Pinpoint the cell where the given text exists, returning its [X, Y] midpoint coordinate. 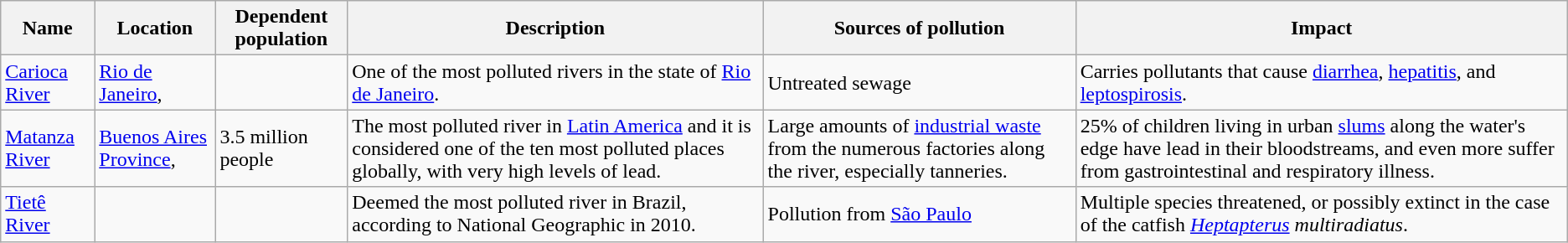
Name [48, 28]
Rio de Janeiro, [155, 82]
The most polluted river in Latin America and it is considered one of the ten most polluted places globally, with very high levels of lead. [555, 148]
Dependent population [281, 28]
3.5 million people [281, 148]
Matanza River [48, 148]
One of the most polluted rivers in the state of Rio de Janeiro. [555, 82]
Impact [1322, 28]
Tietê River [48, 215]
Buenos Aires Province, [155, 148]
Description [555, 28]
Multiple species threatened, or possibly extinct in the case of the catfish Heptapterus multiradiatus. [1322, 215]
Sources of pollution [920, 28]
Carioca River [48, 82]
Pollution from São Paulo [920, 215]
Location [155, 28]
Large amounts of industrial waste from the numerous factories along the river, especially tanneries. [920, 148]
Untreated sewage [920, 82]
Carries pollutants that cause diarrhea, hepatitis, and leptospirosis. [1322, 82]
Deemed the most polluted river in Brazil, according to National Geographic in 2010. [555, 215]
